Pinpoint the cell where the given text exists, returning its [X, Y] midpoint coordinate. 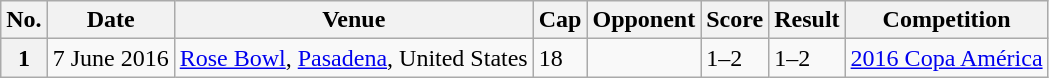
Result [807, 20]
Competition [946, 20]
18 [560, 58]
Opponent [644, 20]
No. [24, 20]
7 June 2016 [110, 58]
Cap [560, 20]
Score [735, 20]
1 [24, 58]
Rose Bowl, Pasadena, United States [354, 58]
2016 Copa América [946, 58]
Venue [354, 20]
Date [110, 20]
